Output the [X, Y] coordinate of the center of the cell containing the given text.  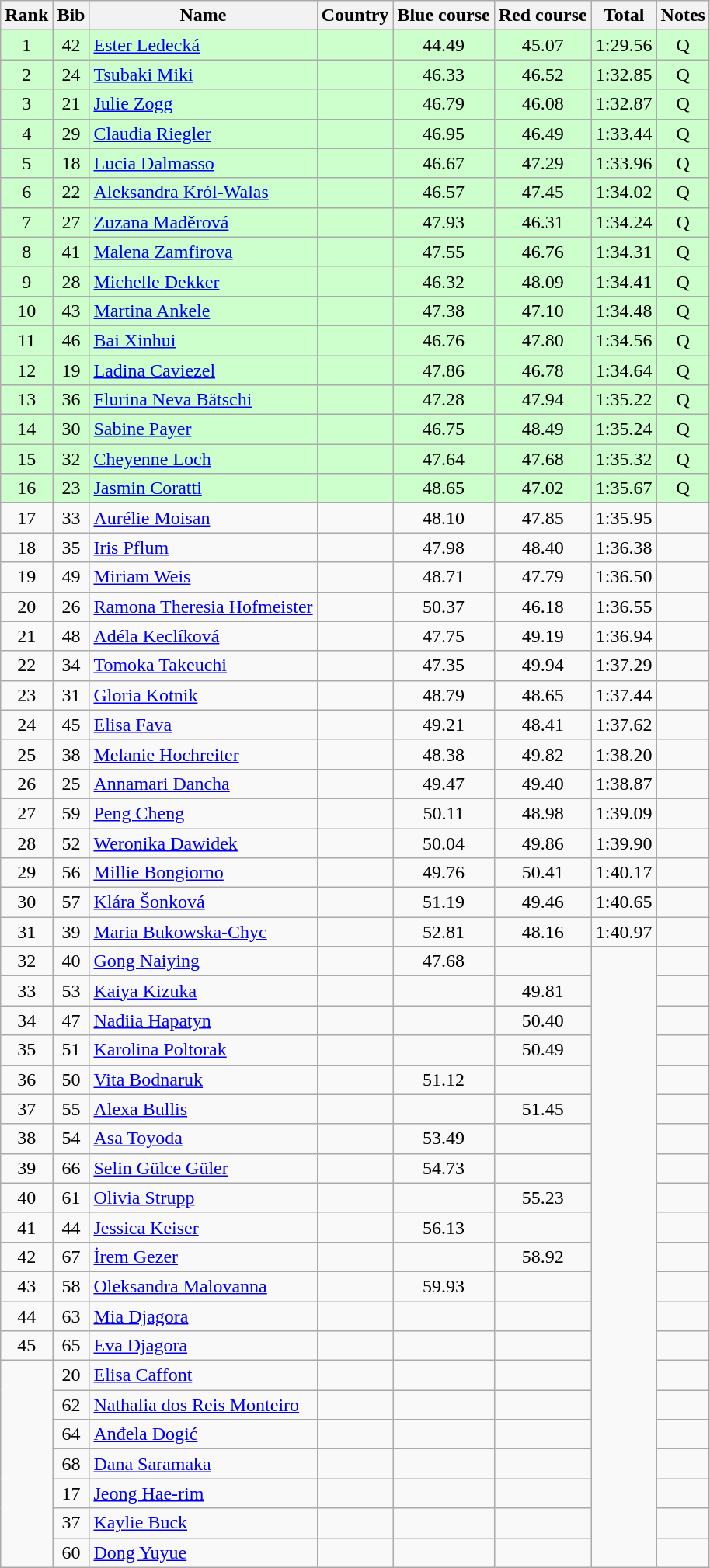
Dana Saramaka [204, 1464]
46.75 [444, 429]
Country [355, 16]
67 [71, 1257]
Karolina Poltorak [204, 1050]
50.41 [542, 873]
50.49 [542, 1050]
1:34.31 [624, 252]
48.16 [542, 932]
1:29.56 [624, 45]
47.10 [542, 311]
46.78 [542, 370]
51.45 [542, 1109]
Selin Gülce Güler [204, 1168]
1:40.97 [624, 932]
1:37.29 [624, 666]
Dong Yuyue [204, 1552]
50 [71, 1080]
49.82 [542, 754]
51.12 [444, 1080]
48.71 [444, 577]
57 [71, 902]
13 [26, 400]
Annamari Dancha [204, 784]
1:35.67 [624, 488]
Lucia Dalmasso [204, 163]
Flurina Neva Bätschi [204, 400]
Red course [542, 16]
Olivia Strupp [204, 1198]
48.38 [444, 754]
9 [26, 281]
8 [26, 252]
Elisa Fava [204, 725]
Nadiia Hapatyn [204, 1020]
49.86 [542, 843]
7 [26, 222]
Name [204, 16]
3 [26, 104]
48.40 [542, 548]
48 [71, 636]
1:38.87 [624, 784]
12 [26, 370]
Aleksandra Król-Walas [204, 193]
47.45 [542, 193]
Aurélie Moisan [204, 518]
46.33 [444, 75]
48.98 [542, 813]
49.76 [444, 873]
47.86 [444, 370]
47.02 [542, 488]
Jasmin Coratti [204, 488]
Adéla Keclíková [204, 636]
Zuzana Maděrová [204, 222]
46.79 [444, 104]
49.46 [542, 902]
47.29 [542, 163]
46 [71, 340]
61 [71, 1198]
46.57 [444, 193]
1:36.38 [624, 548]
Malena Zamfirova [204, 252]
45.07 [542, 45]
1:35.95 [624, 518]
5 [26, 163]
48.41 [542, 725]
15 [26, 459]
1:33.96 [624, 163]
1:35.24 [624, 429]
Ester Ledecká [204, 45]
53.49 [444, 1139]
Michelle Dekker [204, 281]
1:33.44 [624, 134]
46.18 [542, 607]
1:34.64 [624, 370]
1:35.32 [624, 459]
11 [26, 340]
Martina Ankele [204, 311]
47.55 [444, 252]
48.79 [444, 695]
10 [26, 311]
49.19 [542, 636]
Millie Bongiorno [204, 873]
53 [71, 991]
55 [71, 1109]
49.94 [542, 666]
1:34.24 [624, 222]
1:38.20 [624, 754]
52.81 [444, 932]
1 [26, 45]
Ladina Caviezel [204, 370]
68 [71, 1464]
47.98 [444, 548]
16 [26, 488]
Melanie Hochreiter [204, 754]
58.92 [542, 1257]
50.04 [444, 843]
48.49 [542, 429]
47.35 [444, 666]
47.75 [444, 636]
Kaylie Buck [204, 1523]
50.11 [444, 813]
Blue course [444, 16]
59 [71, 813]
1:35.22 [624, 400]
46.31 [542, 222]
50.40 [542, 1020]
46.52 [542, 75]
Kaiya Kizuka [204, 991]
58 [71, 1286]
47.85 [542, 518]
Elisa Caffont [204, 1375]
52 [71, 843]
1:34.48 [624, 311]
46.95 [444, 134]
44.49 [444, 45]
Oleksandra Malovanna [204, 1286]
66 [71, 1168]
Cheyenne Loch [204, 459]
1:37.44 [624, 695]
49.81 [542, 991]
İrem Gezer [204, 1257]
Eva Djagora [204, 1346]
Peng Cheng [204, 813]
64 [71, 1434]
46.08 [542, 104]
51.19 [444, 902]
Anđela Đogić [204, 1434]
Weronika Dawidek [204, 843]
1:34.41 [624, 281]
49.21 [444, 725]
46.32 [444, 281]
59.93 [444, 1286]
54.73 [444, 1168]
56 [71, 873]
48.10 [444, 518]
55.23 [542, 1198]
62 [71, 1405]
1:36.94 [624, 636]
Notes [683, 16]
Iris Pflum [204, 548]
Tomoka Takeuchi [204, 666]
65 [71, 1346]
1:39.90 [624, 843]
Tsubaki Miki [204, 75]
56.13 [444, 1227]
49.40 [542, 784]
1:40.17 [624, 873]
4 [26, 134]
Bib [71, 16]
Ramona Theresia Hofmeister [204, 607]
14 [26, 429]
1:40.65 [624, 902]
49.47 [444, 784]
1:36.50 [624, 577]
47.38 [444, 311]
54 [71, 1139]
46.67 [444, 163]
Maria Bukowska-Chyc [204, 932]
Sabine Payer [204, 429]
Klára Šonková [204, 902]
47 [71, 1020]
Gloria Kotnik [204, 695]
49 [71, 577]
Jeong Hae-rim [204, 1493]
47.28 [444, 400]
Rank [26, 16]
50.37 [444, 607]
Asa Toyoda [204, 1139]
1:32.87 [624, 104]
46.49 [542, 134]
1:39.09 [624, 813]
Alexa Bullis [204, 1109]
Total [624, 16]
6 [26, 193]
1:34.02 [624, 193]
63 [71, 1316]
48.09 [542, 281]
47.64 [444, 459]
47.79 [542, 577]
2 [26, 75]
Gong Naiying [204, 961]
47.94 [542, 400]
Miriam Weis [204, 577]
Bai Xinhui [204, 340]
Claudia Riegler [204, 134]
1:36.55 [624, 607]
60 [71, 1552]
1:37.62 [624, 725]
1:34.56 [624, 340]
Nathalia dos Reis Monteiro [204, 1405]
47.80 [542, 340]
Vita Bodnaruk [204, 1080]
47.93 [444, 222]
1:32.85 [624, 75]
Jessica Keiser [204, 1227]
51 [71, 1050]
Mia Djagora [204, 1316]
Julie Zogg [204, 104]
